Detect which cell encompasses the target text, then output its [x, y] center coordinate. 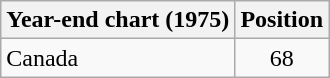
Canada [118, 58]
Position [282, 20]
Year-end chart (1975) [118, 20]
68 [282, 58]
